Locate the cell with the specified text and output its [X, Y] center coordinate. 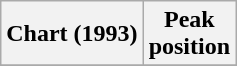
Peakposition [189, 34]
Chart (1993) [72, 34]
